From the cell containing the given text, extract its center point as (X, Y) coordinate. 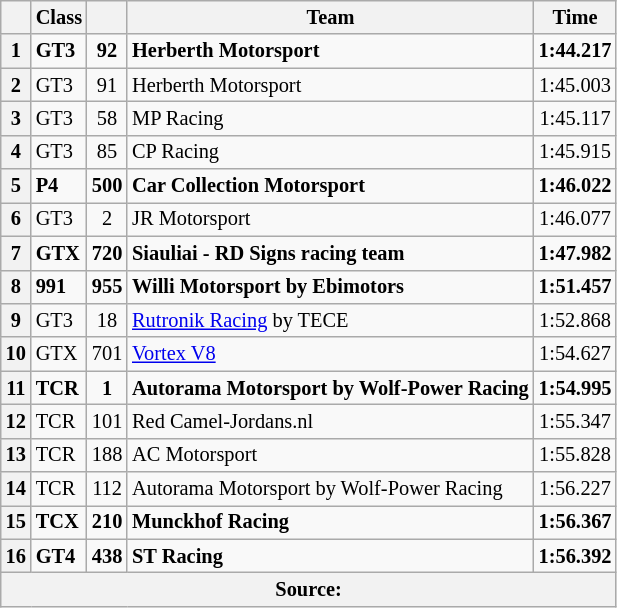
1:52.868 (576, 320)
1:56.392 (576, 556)
13 (16, 455)
TCX (59, 522)
Source: (309, 589)
14 (16, 489)
1:47.982 (576, 253)
Rutronik Racing by TECE (330, 320)
112 (107, 489)
5 (16, 186)
9 (16, 320)
Willi Motorsport by Ebimotors (330, 287)
438 (107, 556)
10 (16, 354)
720 (107, 253)
955 (107, 287)
1:54.995 (576, 388)
1:46.022 (576, 186)
1:45.003 (576, 85)
1:44.217 (576, 51)
1:45.117 (576, 118)
188 (107, 455)
8 (16, 287)
210 (107, 522)
92 (107, 51)
1:55.347 (576, 421)
Class (59, 17)
15 (16, 522)
16 (16, 556)
1:54.627 (576, 354)
1:56.227 (576, 489)
CP Racing (330, 152)
101 (107, 421)
7 (16, 253)
Vortex V8 (330, 354)
85 (107, 152)
18 (107, 320)
Munckhof Racing (330, 522)
1:45.915 (576, 152)
MP Racing (330, 118)
Time (576, 17)
1:56.367 (576, 522)
Red Camel-Jordans.nl (330, 421)
Team (330, 17)
3 (16, 118)
Siauliai - RD Signs racing team (330, 253)
91 (107, 85)
1:46.077 (576, 219)
11 (16, 388)
1:51.457 (576, 287)
500 (107, 186)
AC Motorsport (330, 455)
12 (16, 421)
JR Motorsport (330, 219)
701 (107, 354)
1:55.828 (576, 455)
6 (16, 219)
GT4 (59, 556)
4 (16, 152)
991 (59, 287)
ST Racing (330, 556)
P4 (59, 186)
Car Collection Motorsport (330, 186)
58 (107, 118)
